Provide the (X, Y) coordinate of the cell's center where the given text is located.  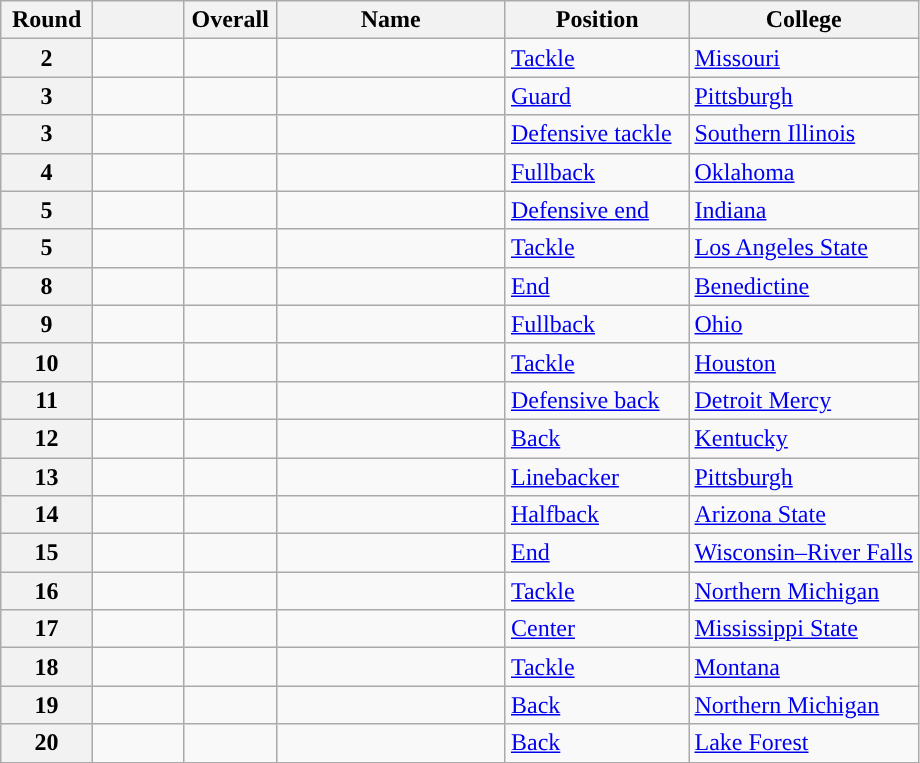
Defensive end (597, 210)
Southern Illinois (804, 134)
17 (47, 629)
Lake Forest (804, 743)
13 (47, 477)
Oklahoma (804, 172)
Defensive back (597, 400)
Round (47, 20)
16 (47, 591)
15 (47, 553)
20 (47, 743)
Missouri (804, 58)
8 (47, 286)
Kentucky (804, 438)
Ohio (804, 324)
Position (597, 20)
10 (47, 362)
Center (597, 629)
Wisconsin–River Falls (804, 553)
9 (47, 324)
Defensive tackle (597, 134)
18 (47, 667)
Houston (804, 362)
Overall (230, 20)
Mississippi State (804, 629)
Linebacker (597, 477)
Guard (597, 96)
12 (47, 438)
Arizona State (804, 515)
19 (47, 705)
11 (47, 400)
Los Angeles State (804, 248)
Montana (804, 667)
14 (47, 515)
Name (390, 20)
4 (47, 172)
Benedictine (804, 286)
2 (47, 58)
Halfback (597, 515)
Detroit Mercy (804, 400)
College (804, 20)
Indiana (804, 210)
